For the text-containing cell, return its midpoint in [X, Y] coordinate format. 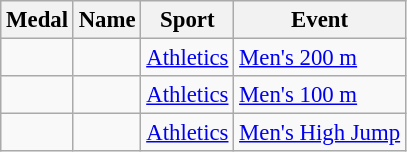
Sport [188, 20]
Name [107, 20]
Men's 200 m [320, 58]
Men's 100 m [320, 95]
Medal [38, 20]
Men's High Jump [320, 133]
Event [320, 20]
